Provide the (X, Y) coordinate of the cell's center where the given text is located.  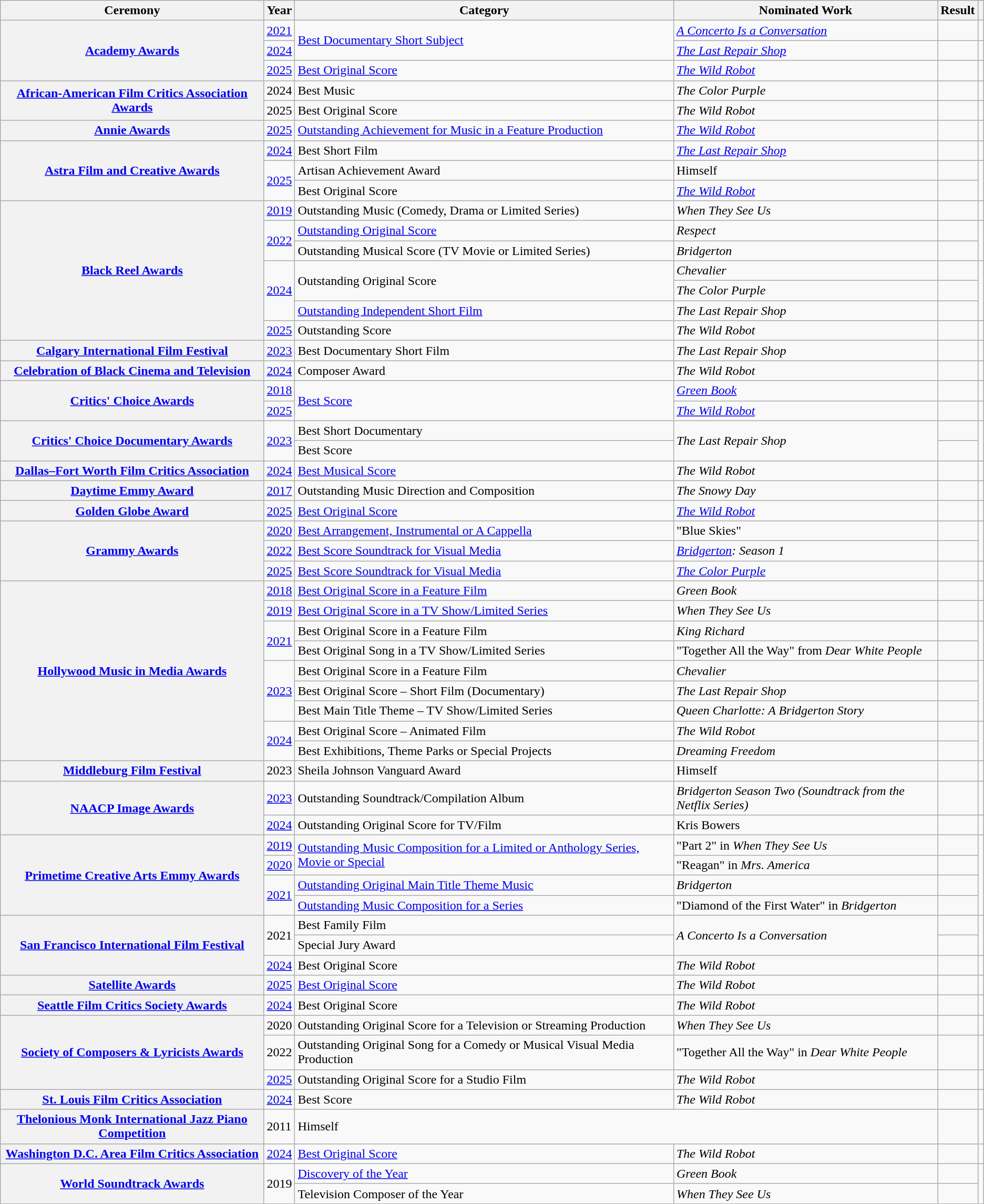
Outstanding Original Score for a Television or Streaming Production (485, 1025)
Outstanding Original Score for TV/Film (485, 825)
Best Documentary Short Subject (485, 40)
Year (280, 11)
San Francisco International Film Festival (132, 945)
Ceremony (132, 11)
Golden Globe Award (132, 511)
Outstanding Music Composition for a Series (485, 905)
Queen Charlotte: A Bridgerton Story (805, 711)
2011 (280, 1126)
Artisan Achievement Award (485, 170)
Black Reel Awards (132, 270)
Best Musical Score (485, 471)
Outstanding Original Main Title Theme Music (485, 885)
Critics' Choice Awards (132, 401)
Outstanding Music Composition for a Limited or Anthology Series, Movie or Special (485, 855)
Best Original Score – Short Film (Documentary) (485, 691)
Special Jury Award (485, 945)
Nominated Work (805, 11)
"Together All the Way" from Dear White People (805, 651)
Critics' Choice Documentary Awards (132, 441)
Bridgerton: Season 1 (805, 550)
Best Original Score – Animated Film (485, 731)
The Snowy Day (805, 491)
Best Short Documentary (485, 431)
Discovery of the Year (485, 1174)
"Blue Skies" (805, 530)
Sheila Johnson Vanguard Award (485, 771)
Daytime Emmy Award (132, 491)
Middleburg Film Festival (132, 771)
"Reagan" in Mrs. America (805, 865)
Respect (805, 230)
Best Original Song in a TV Show/Limited Series (485, 651)
"Part 2" in When They See Us (805, 845)
World Soundtrack Awards (132, 1183)
Best Arrangement, Instrumental or A Cappella (485, 530)
Result (958, 11)
Seattle Film Critics Society Awards (132, 1005)
Academy Awards (132, 50)
Outstanding Music Direction and Composition (485, 491)
"Together All the Way" in Dear White People (805, 1053)
Best Main Title Theme – TV Show/Limited Series (485, 711)
Outstanding Original Score for a Studio Film (485, 1079)
King Richard (805, 631)
Thelonious Monk International Jazz Piano Competition (132, 1126)
Outstanding Score (485, 331)
Composer Award (485, 371)
African-American Film Critics Association Awards (132, 100)
Outstanding Music (Comedy, Drama or Limited Series) (485, 210)
Annie Awards (132, 130)
NAACP Image Awards (132, 808)
2017 (280, 491)
Category (485, 11)
Celebration of Black Cinema and Television (132, 371)
Best Exhibitions, Theme Parks or Special Projects (485, 751)
St. Louis Film Critics Association (132, 1099)
Calgary International Film Festival (132, 351)
Television Composer of the Year (485, 1193)
Bridgerton Season Two (Soundtrack from the Netflix Series) (805, 798)
Best Documentary Short Film (485, 351)
Society of Composers & Lyricists Awards (132, 1053)
Hollywood Music in Media Awards (132, 671)
Satellite Awards (132, 985)
Outstanding Musical Score (TV Movie or Limited Series) (485, 251)
Dallas–Fort Worth Film Critics Association (132, 471)
Kris Bowers (805, 825)
Primetime Creative Arts Emmy Awards (132, 875)
Washington D.C. Area Film Critics Association (132, 1154)
Astra Film and Creative Awards (132, 170)
Dreaming Freedom (805, 751)
Best Family Film (485, 925)
"Diamond of the First Water" in Bridgerton (805, 905)
Best Short Film (485, 150)
Best Original Score in a TV Show/Limited Series (485, 611)
Grammy Awards (132, 550)
Best Music (485, 90)
Outstanding Original Song for a Comedy or Musical Visual Media Production (485, 1053)
Outstanding Independent Short Film (485, 311)
Outstanding Achievement for Music in a Feature Production (485, 130)
Outstanding Soundtrack/Compilation Album (485, 798)
